Determine the [x, y] coordinate at the center of the cell enclosing the given text.  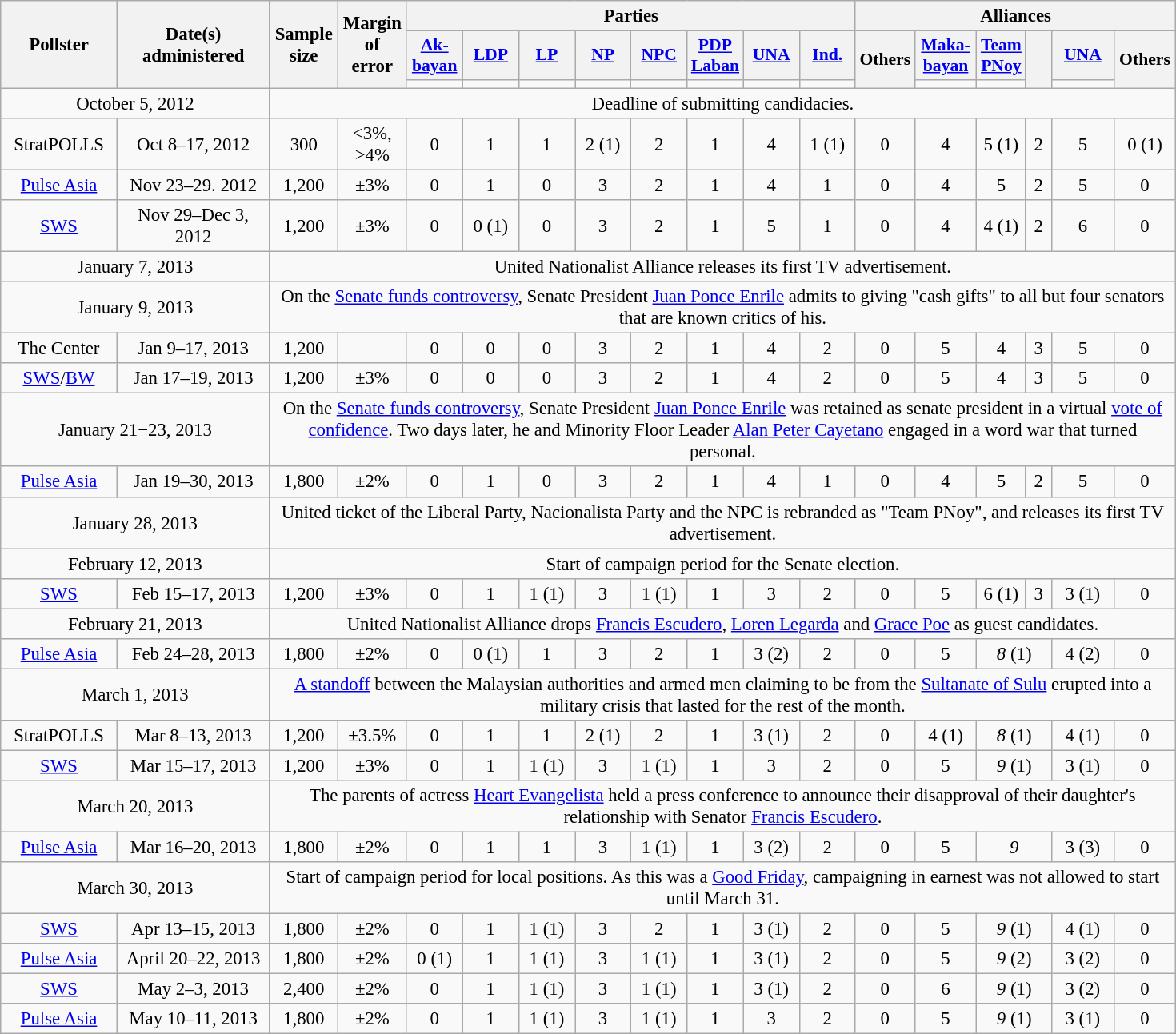
5 (1) [1002, 144]
January 28, 2013 [135, 523]
Nov 23–29. 2012 [194, 185]
3 (3) [1083, 848]
Start of campaign period for the Senate election. [723, 564]
Deadline of submitting candidacies. [723, 103]
2,400 [304, 989]
Oct 8–17, 2012 [194, 144]
January 7, 2013 [135, 267]
9 [1014, 848]
LP [546, 56]
January 21−23, 2013 [135, 430]
NPC [659, 56]
Parties [630, 16]
Samplesize [304, 45]
Start of campaign period for local positions. As this was a Good Friday, campaigning in earnest was not allowed to start until March 31. [723, 888]
Apr 13–15, 2013 [194, 929]
October 5, 2012 [135, 103]
300 [304, 144]
Mar 15–17, 2013 [194, 765]
May 2–3, 2013 [194, 989]
PDPLaban [715, 56]
LDP [490, 56]
Jan 9–17, 2013 [194, 349]
United ticket of the Liberal Party, Nacionalista Party and the NPC is rebranded as "Team PNoy", and releases its first TV advertisement. [723, 523]
February 21, 2013 [135, 624]
Jan 17–19, 2013 [194, 378]
April 20–22, 2013 [194, 959]
±3.5% [373, 736]
Feb 24–28, 2013 [194, 654]
March 20, 2013 [135, 806]
Date(s) administered [194, 45]
SWS/BW [59, 378]
United Nationalist Alliance releases its first TV advertisement. [723, 267]
9 (2) [1014, 959]
Mar 16–20, 2013 [194, 848]
<3%, >4% [373, 144]
6 (1) [1002, 593]
February 12, 2013 [135, 564]
Pollster [59, 45]
Margin oferror [373, 45]
4 (2) [1083, 654]
March 30, 2013 [135, 888]
Mar 8–13, 2013 [194, 736]
The Center [59, 349]
March 1, 2013 [135, 694]
Ind. [827, 56]
Alliances [1015, 16]
Feb 15–17, 2013 [194, 593]
Jan 19–30, 2013 [194, 482]
Maka-bayan [946, 56]
January 9, 2013 [135, 307]
Team PNoy [1002, 56]
United Nationalist Alliance drops Francis Escudero, Loren Legarda and Grace Poe as guest candidates. [723, 624]
NP [602, 56]
Nov 29–Dec 3, 2012 [194, 226]
Ak-bayan [434, 56]
